Capture the cell that displays the provided text and extract its (x, y) central coordinate. 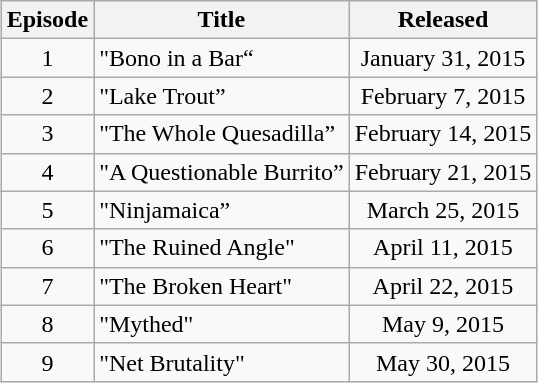
February 21, 2015 (443, 172)
"Lake Trout” (222, 96)
April 22, 2015 (443, 286)
9 (47, 362)
3 (47, 134)
2 (47, 96)
7 (47, 286)
8 (47, 324)
"A Questionable Burrito” (222, 172)
January 31, 2015 (443, 58)
5 (47, 210)
"The Whole Quesadilla” (222, 134)
February 7, 2015 (443, 96)
Episode (47, 20)
May 9, 2015 (443, 324)
"Net Brutality" (222, 362)
April 11, 2015 (443, 248)
6 (47, 248)
February 14, 2015 (443, 134)
May 30, 2015 (443, 362)
1 (47, 58)
"The Broken Heart" (222, 286)
Released (443, 20)
"The Ruined Angle" (222, 248)
"Bono in a Bar“ (222, 58)
March 25, 2015 (443, 210)
"Ninjamaica” (222, 210)
4 (47, 172)
Title (222, 20)
"Mythed" (222, 324)
